Return the [X, Y] coordinate for the center point of the cell that contains the specified text.  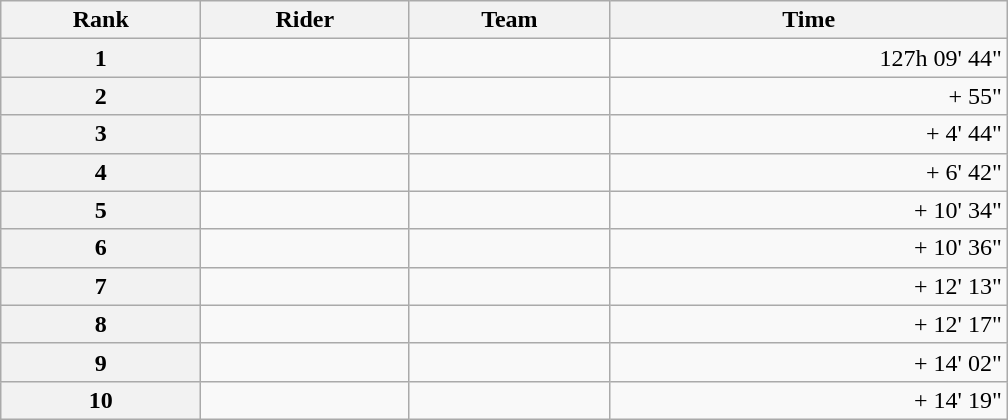
+ 4' 44" [808, 134]
7 [101, 286]
4 [101, 172]
5 [101, 210]
3 [101, 134]
6 [101, 248]
Team [510, 20]
9 [101, 362]
2 [101, 96]
1 [101, 58]
10 [101, 400]
8 [101, 324]
127h 09' 44" [808, 58]
+ 14' 19" [808, 400]
Rank [101, 20]
+ 6' 42" [808, 172]
+ 10' 36" [808, 248]
+ 12' 17" [808, 324]
Rider [305, 20]
+ 10' 34" [808, 210]
+ 55" [808, 96]
+ 12' 13" [808, 286]
Time [808, 20]
+ 14' 02" [808, 362]
